Determine the (X, Y) coordinate at the center of the cell enclosing the given text.  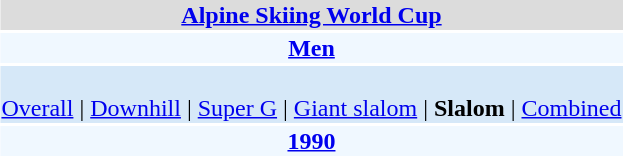
Alpine Skiing World Cup (312, 15)
Men (312, 48)
1990 (312, 141)
Overall | Downhill | Super G | Giant slalom | Slalom | Combined (312, 94)
